Locate the cell with the specified text and output its [X, Y] center coordinate. 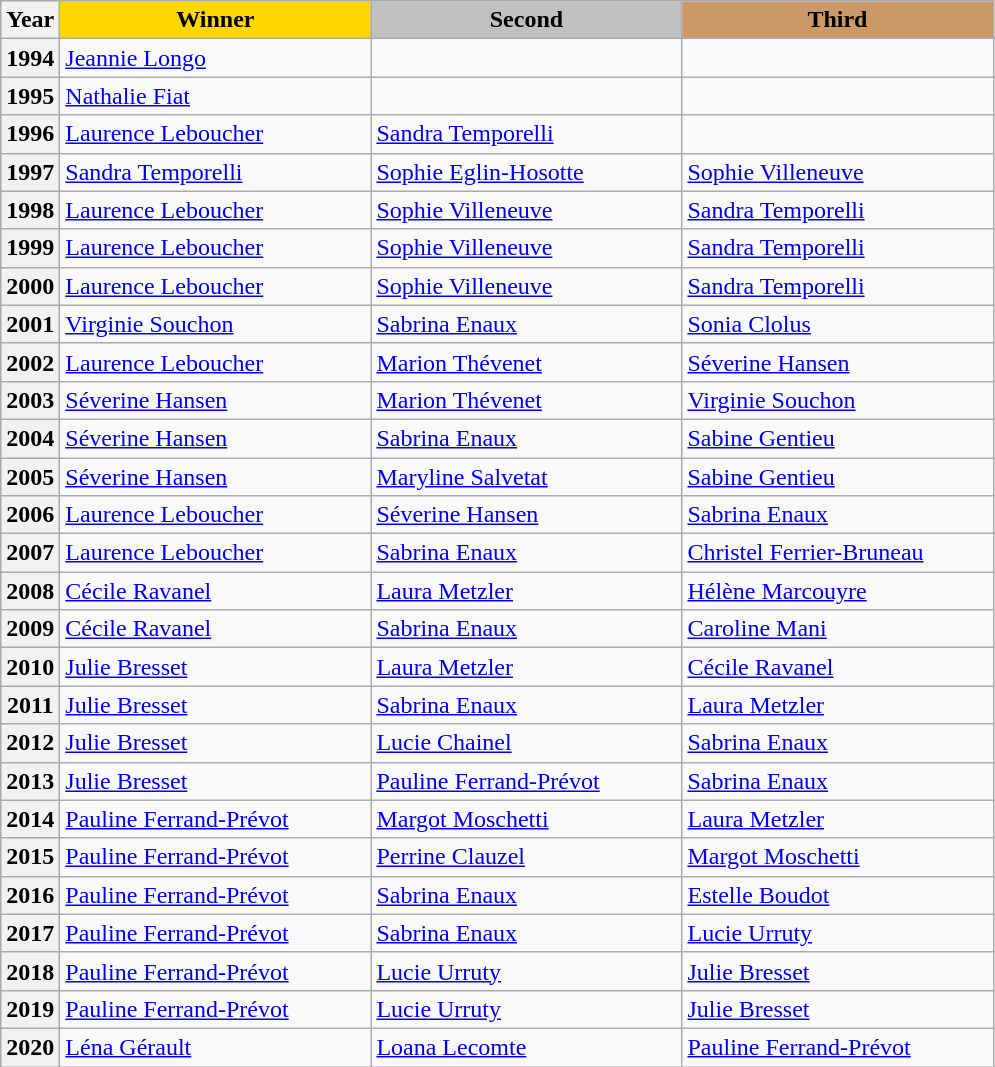
Loana Lecomte [526, 1047]
2002 [30, 362]
2013 [30, 781]
Sonia Clolus [838, 324]
Second [526, 20]
2003 [30, 400]
Winner [216, 20]
2020 [30, 1047]
2016 [30, 895]
2012 [30, 743]
2009 [30, 629]
2011 [30, 705]
Caroline Mani [838, 629]
Christel Ferrier-Bruneau [838, 553]
1995 [30, 96]
2004 [30, 438]
2000 [30, 286]
2006 [30, 515]
Sophie Eglin-Hosotte [526, 172]
2018 [30, 971]
2017 [30, 933]
2019 [30, 1009]
2014 [30, 819]
2015 [30, 857]
Perrine Clauzel [526, 857]
Nathalie Fiat [216, 96]
Third [838, 20]
2008 [30, 591]
Léna Gérault [216, 1047]
1996 [30, 134]
1999 [30, 248]
Lucie Chainel [526, 743]
Maryline Salvetat [526, 477]
Year [30, 20]
Estelle Boudot [838, 895]
1998 [30, 210]
1997 [30, 172]
2001 [30, 324]
2010 [30, 667]
2007 [30, 553]
Jeannie Longo [216, 58]
2005 [30, 477]
1994 [30, 58]
Hélène Marcouyre [838, 591]
